For the text-containing cell, return its midpoint in [X, Y] coordinate format. 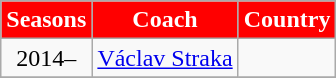
Country [287, 20]
2014– [46, 58]
Seasons [46, 20]
Václav Straka [165, 58]
Coach [165, 20]
